Search for the cell housing the specified text and yield its [x, y] center coordinate. 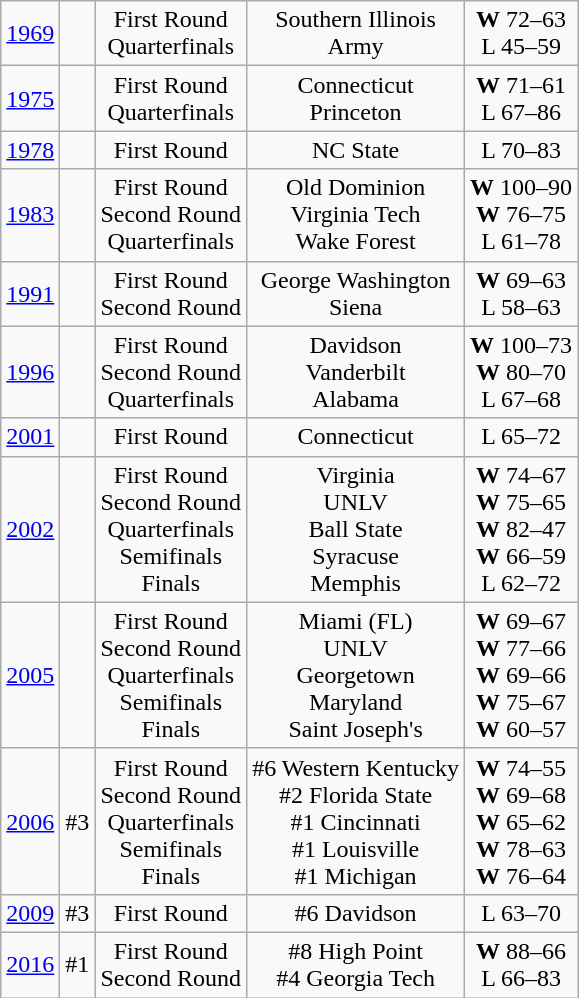
Miami (FL)UNLVGeorgetownMarylandSaint Joseph's [356, 675]
#6 Western Kentucky#2 Florida State#1 Cincinnati#1 Louisville#1 Michigan [356, 821]
#1 [78, 964]
George WashingtonSiena [356, 294]
W 74–67W 75–65W 82–47W 66–59L 62–72 [522, 529]
L 70–83 [522, 150]
2001 [30, 437]
1969 [30, 34]
2006 [30, 821]
1975 [30, 98]
ConnecticutPrinceton [356, 98]
W 71–61L 67–86 [522, 98]
2005 [30, 675]
NC State [356, 150]
2016 [30, 964]
2002 [30, 529]
2009 [30, 913]
W 88–66L 66–83 [522, 964]
W 69–67W 77–66W 69–66W 75–67W 60–57 [522, 675]
W 69–63L 58–63 [522, 294]
W 74–55W 69–68W 65–62W 78–63W 76–64 [522, 821]
1978 [30, 150]
L 63–70 [522, 913]
Connecticut [356, 437]
1996 [30, 372]
Old DominionVirginia TechWake Forest [356, 215]
W 72–63L 45–59 [522, 34]
1983 [30, 215]
Southern IllinoisArmy [356, 34]
#6 Davidson [356, 913]
1991 [30, 294]
DavidsonVanderbiltAlabama [356, 372]
VirginiaUNLVBall StateSyracuseMemphis [356, 529]
L 65–72 [522, 437]
W 100–73W 80–70L 67–68 [522, 372]
W 100–90W 76–75L 61–78 [522, 215]
#8 High Point#4 Georgia Tech [356, 964]
